Determine the [X, Y] coordinate at the center of the cell enclosing the given text.  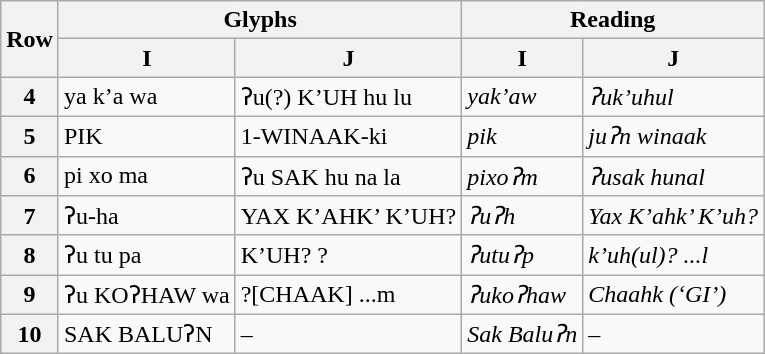
pik [522, 136]
ʔu tu pa [146, 255]
PIK [146, 136]
juʔn winaak [674, 136]
10 [30, 334]
8 [30, 255]
SAK BALUʔN [146, 334]
ya k’a wa [146, 97]
Row [30, 39]
ʔu SAK hu na la [348, 176]
7 [30, 216]
9 [30, 295]
4 [30, 97]
ʔukoʔhaw [522, 295]
?[CHAAK] ...m [348, 295]
ʔu KOʔHAW wa [146, 295]
ʔuk’uhul [674, 97]
Reading [613, 20]
pi xo ma [146, 176]
ʔutuʔp [522, 255]
1-WINAAK-ki [348, 136]
Sak Baluʔn [522, 334]
Glyphs [260, 20]
ʔu(?) K’UH hu lu [348, 97]
YAX K’AHK’ K’UH? [348, 216]
ʔu-ha [146, 216]
K’UH? ? [348, 255]
5 [30, 136]
pixoʔm [522, 176]
6 [30, 176]
Yax K’ahk’ K’uh? [674, 216]
ʔusak hunal [674, 176]
Chaahk (‘GI’) [674, 295]
k’uh(ul)? ...l [674, 255]
ʔuʔh [522, 216]
yak’aw [522, 97]
